Scan for the cell matching the given text and deliver its (x, y) coordinate at center. 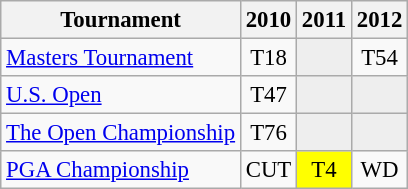
2010 (268, 20)
T18 (268, 58)
2011 (324, 20)
U.S. Open (121, 95)
2012 (379, 20)
T54 (379, 58)
The Open Championship (121, 133)
T76 (268, 133)
Masters Tournament (121, 58)
CUT (268, 170)
PGA Championship (121, 170)
Tournament (121, 20)
T4 (324, 170)
T47 (268, 95)
WD (379, 170)
